Pinpoint the cell where the given text exists, returning its (x, y) midpoint coordinate. 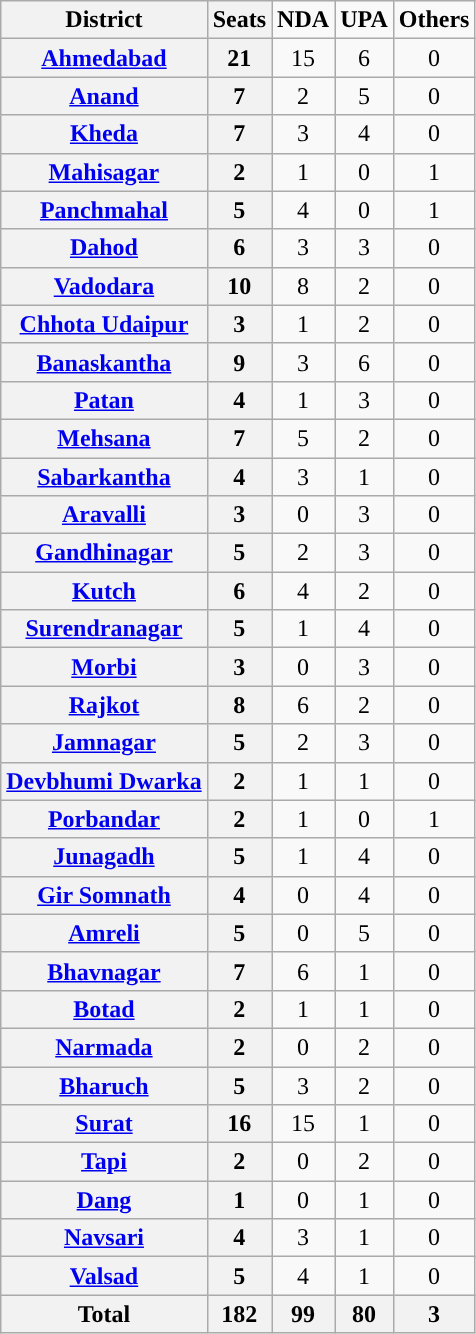
21 (239, 58)
182 (239, 1314)
Total (104, 1314)
Junagadh (104, 857)
Chhota Udaipur (104, 324)
Ahmedabad (104, 58)
Tapi (104, 1162)
Bharuch (104, 1085)
Aravalli (104, 515)
Banaskantha (104, 362)
Botad (104, 1009)
Narmada (104, 1047)
NDA (304, 20)
Vadodara (104, 286)
Valsad (104, 1276)
Panchmahal (104, 210)
Morbi (104, 667)
Mehsana (104, 438)
Kheda (104, 134)
Rajkot (104, 705)
Jamnagar (104, 743)
Kutch (104, 591)
Mahisagar (104, 172)
Sabarkantha (104, 477)
9 (239, 362)
Surendranagar (104, 629)
Porbandar (104, 819)
Anand (104, 96)
UPA (364, 20)
District (104, 20)
Devbhumi Dwarka (104, 781)
Amreli (104, 933)
Dang (104, 1200)
Seats (239, 20)
Dahod (104, 248)
Bhavnagar (104, 971)
99 (304, 1314)
80 (364, 1314)
Surat (104, 1124)
Gir Somnath (104, 895)
Navsari (104, 1238)
16 (239, 1124)
Others (434, 20)
Patan (104, 400)
10 (239, 286)
Gandhinagar (104, 553)
